Return (X, Y) of the center of cell containing provided text 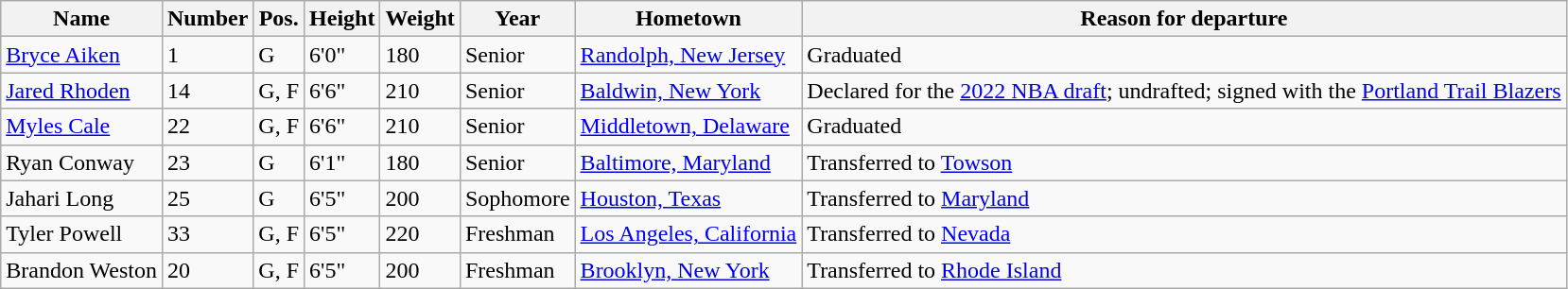
Baltimore, Maryland (688, 162)
Height (342, 19)
Declared for the 2022 NBA draft; undrafted; signed with the Portland Trail Blazers (1184, 91)
Transferred to Maryland (1184, 198)
Pos. (279, 19)
1 (207, 55)
Name (81, 19)
20 (207, 270)
Baldwin, New York (688, 91)
Year (517, 19)
Transferred to Rhode Island (1184, 270)
Hometown (688, 19)
Transferred to Nevada (1184, 234)
Ryan Conway (81, 162)
14 (207, 91)
23 (207, 162)
Myles Cale (81, 127)
33 (207, 234)
Jahari Long (81, 198)
22 (207, 127)
Randolph, New Jersey (688, 55)
Reason for departure (1184, 19)
25 (207, 198)
Brandon Weston (81, 270)
Middletown, Delaware (688, 127)
Jared Rhoden (81, 91)
6'1" (342, 162)
Los Angeles, California (688, 234)
6'0" (342, 55)
Transferred to Towson (1184, 162)
Brooklyn, New York (688, 270)
Tyler Powell (81, 234)
Sophomore (517, 198)
220 (420, 234)
Bryce Aiken (81, 55)
Houston, Texas (688, 198)
Weight (420, 19)
Number (207, 19)
